From the cell containing the given text, extract its center point as (x, y) coordinate. 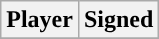
Player (40, 20)
Signed (118, 20)
